Search for the cell housing the specified text and yield its [x, y] center coordinate. 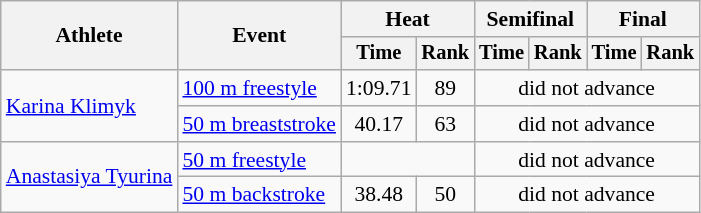
100 m freestyle [259, 88]
89 [446, 88]
Karina Klimyk [90, 106]
38.48 [378, 195]
50 m backstroke [259, 195]
Semifinal [530, 19]
Event [259, 36]
Athlete [90, 36]
1:09.71 [378, 88]
Heat [408, 19]
40.17 [378, 124]
50 m breaststroke [259, 124]
Anastasiya Tyurina [90, 178]
63 [446, 124]
50 m freestyle [259, 160]
Final [643, 19]
50 [446, 195]
